Return the (X, Y) coordinate for the center point of the cell that contains the specified text.  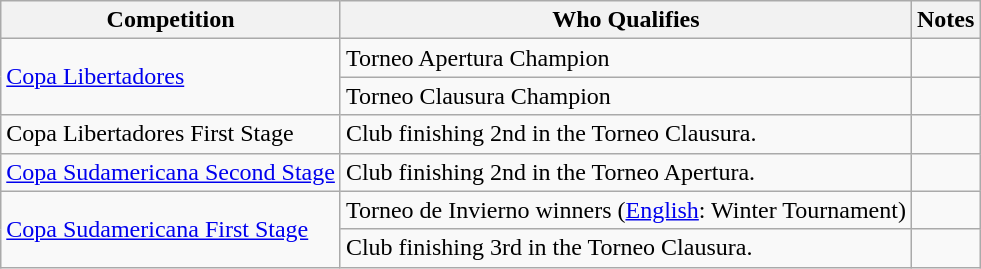
Club finishing 2nd in the Torneo Clausura. (626, 134)
Club finishing 3rd in the Torneo Clausura. (626, 248)
Torneo Apertura Champion (626, 58)
Who Qualifies (626, 20)
Torneo de Invierno winners (English: Winter Tournament) (626, 210)
Copa Libertadores (171, 77)
Copa Sudamericana First Stage (171, 229)
Copa Sudamericana Second Stage (171, 172)
Copa Libertadores First Stage (171, 134)
Torneo Clausura Champion (626, 96)
Club finishing 2nd in the Torneo Apertura. (626, 172)
Competition (171, 20)
Notes (945, 20)
